From the cell containing the given text, extract its center point as [X, Y] coordinate. 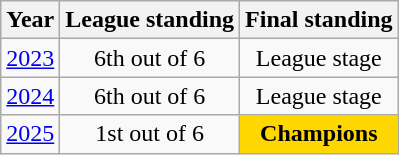
2024 [30, 96]
Year [30, 20]
1st out of 6 [150, 134]
Final standing [319, 20]
League standing [150, 20]
2025 [30, 134]
Champions [319, 134]
2023 [30, 58]
